Pinpoint the cell where the given text exists, returning its [X, Y] midpoint coordinate. 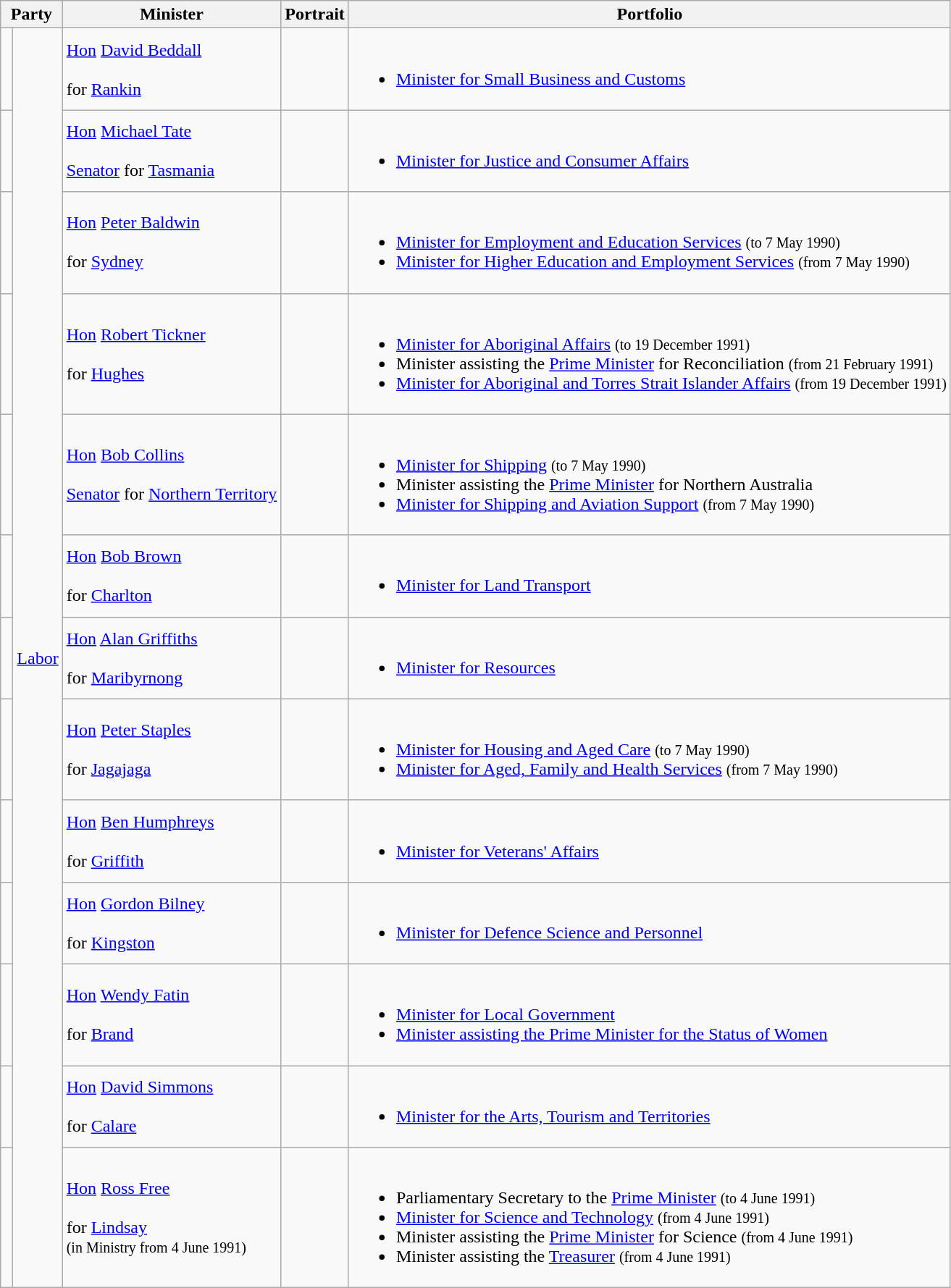
Labor [38, 658]
Hon Peter Staples for Jagajaga [172, 749]
Minister for Veterans' Affairs [649, 841]
Hon Bob Brown for Charlton [172, 576]
Party [32, 14]
Hon Alan Griffiths for Maribyrnong [172, 657]
Hon Ben Humphreys for Griffith [172, 841]
Hon Gordon Bilney for Kingston [172, 922]
Hon Bob Collins Senator for Northern Territory [172, 475]
Minister for Justice and Consumer Affairs [649, 151]
Hon Ross Free for Lindsay (in Ministry from 4 June 1991) [172, 1218]
Hon Peter Baldwin for Sydney [172, 243]
Minister for Resources [649, 657]
Hon Wendy Fatin for Brand [172, 1014]
Hon Michael Tate Senator for Tasmania [172, 151]
Minister [172, 14]
Minister for Small Business and Customs [649, 70]
Minister for Housing and Aged Care (to 7 May 1990)Minister for Aged, Family and Health Services (from 7 May 1990) [649, 749]
Minister for Defence Science and Personnel [649, 922]
Minister for Land Transport [649, 576]
Minister for the Arts, Tourism and Territories [649, 1106]
Minister for Local GovernmentMinister assisting the Prime Minister for the Status of Women [649, 1014]
Hon David Simmons for Calare [172, 1106]
Hon David Beddall for Rankin [172, 70]
Minister for Employment and Education Services (to 7 May 1990)Minister for Higher Education and Employment Services (from 7 May 1990) [649, 243]
Hon Robert Tickner for Hughes [172, 353]
Portfolio [649, 14]
Portrait [315, 14]
